From the cell containing the given text, extract its center point as [X, Y] coordinate. 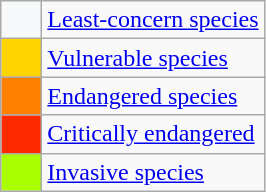
Critically endangered [153, 134]
Least-concern species [153, 20]
Invasive species [153, 172]
Endangered species [153, 96]
Vulnerable species [153, 58]
